Return [x, y] of the center of cell containing provided text 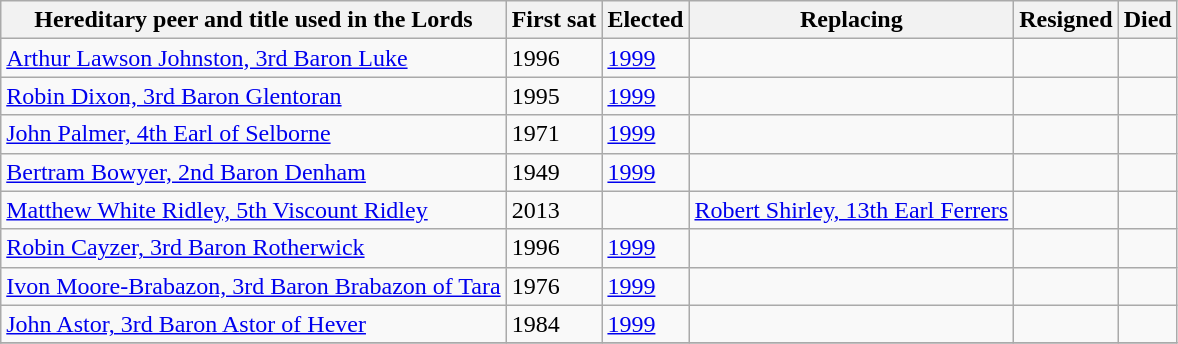
1971 [554, 134]
Bertram Bowyer, 2nd Baron Denham [254, 172]
First sat [554, 20]
1976 [554, 286]
2013 [554, 210]
Matthew White Ridley, 5th Viscount Ridley [254, 210]
Ivon Moore-Brabazon, 3rd Baron Brabazon of Tara [254, 286]
1995 [554, 96]
Hereditary peer and title used in the Lords [254, 20]
Resigned [1066, 20]
John Astor, 3rd Baron Astor of Hever [254, 324]
1949 [554, 172]
Robin Dixon, 3rd Baron Glentoran [254, 96]
Elected [646, 20]
Died [1148, 20]
1984 [554, 324]
John Palmer, 4th Earl of Selborne [254, 134]
Robert Shirley, 13th Earl Ferrers [852, 210]
Robin Cayzer, 3rd Baron Rotherwick [254, 248]
Replacing [852, 20]
Arthur Lawson Johnston, 3rd Baron Luke [254, 58]
